Pinpoint the cell where the given text exists, returning its [x, y] midpoint coordinate. 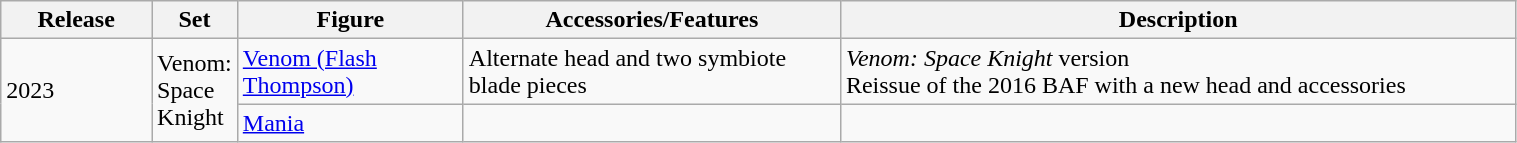
Figure [350, 20]
Mania [350, 123]
Alternate head and two symbiote blade pieces [652, 72]
Release [76, 20]
2023 [76, 90]
Set [195, 20]
Venom (Flash Thompson) [350, 72]
Venom: Space Knight [195, 90]
Accessories/Features [652, 20]
Venom: Space Knight versionReissue of the 2016 BAF with a new head and accessories [1178, 72]
Description [1178, 20]
